Provide the (x, y) coordinate of the cell's center where the given text is located.  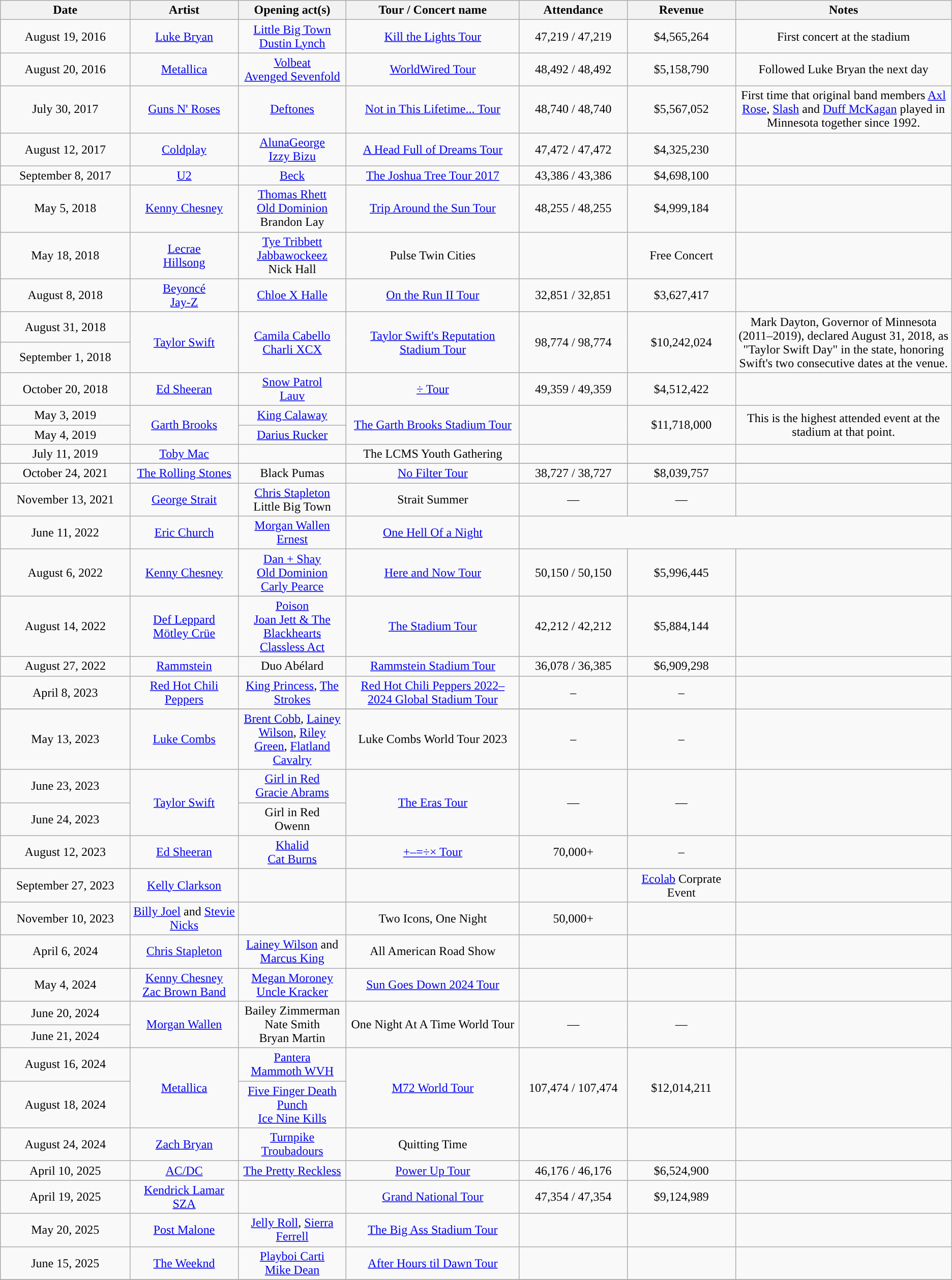
The Garth Brooks Stadium Tour (433, 425)
$5,884,144 (681, 627)
Luke Combs World Tour 2023 (433, 739)
August 18, 2024 (65, 1105)
107,474 / 107,474 (574, 1088)
42,212 / 42,212 (574, 627)
Brent Cobb, Lainey Wilson, Riley Green, Flatland Cavalry (292, 739)
98,774 / 98,774 (574, 342)
$11,718,000 (681, 425)
August 8, 2018 (65, 295)
Deftones (292, 109)
48,740 / 48,740 (574, 109)
Eric Church (184, 533)
June 11, 2022 (65, 533)
Lecrae Hillsong (184, 255)
Pulse Twin Cities (433, 255)
King Princess, The Strokes (292, 693)
Zach Bryan (184, 1144)
First concert at the stadium (843, 37)
One Hell Of a Night (433, 533)
Girl in RedOwenn (292, 819)
June 15, 2025 (65, 1263)
Billy Joel and Stevie Nicks (184, 918)
The Big Ass Stadium Tour (433, 1230)
$8,039,757 (681, 473)
June 20, 2024 (65, 1013)
May 5, 2018 (65, 209)
32,851 / 32,851 (574, 295)
The Pretty Reckless (292, 1171)
PoisonJoan Jett & The BlackheartsClassless Act (292, 627)
The Eras Tour (433, 802)
Rammstein (184, 666)
Turnpike Troubadours (292, 1144)
÷ Tour (433, 389)
Def LeppardMötley Crüe (184, 627)
Opening act(s) (292, 10)
48,492 / 48,492 (574, 69)
Toby Mac (184, 454)
May 3, 2019 (65, 415)
$12,014,211 (681, 1088)
Coldplay (184, 150)
$6,524,900 (681, 1171)
The Rolling Stones (184, 473)
$4,999,184 (681, 209)
No Filter Tour (433, 473)
Dan + ShayOld DominionCarly Pearce (292, 573)
Sun Goes Down 2024 Tour (433, 985)
Free Concert (681, 255)
43,386 / 43,386 (574, 175)
Two Icons, One Night (433, 918)
One Night At A Time World Tour (433, 1025)
+–=÷× Tour (433, 852)
Jelly Roll, Sierra Ferrell (292, 1230)
October 24, 2021 (65, 473)
Revenue (681, 10)
August 19, 2016 (65, 37)
Morgan WallenErnest (292, 533)
$4,325,230 (681, 150)
Tye TribbettJabbawockeez Nick Hall (292, 255)
47,219 / 47,219 (574, 37)
On the Run II Tour (433, 295)
June 23, 2023 (65, 786)
KhalidCat Burns (292, 852)
Snow PatrolLauv (292, 389)
$4,698,100 (681, 175)
Followed Luke Bryan the next day (843, 69)
September 27, 2023 (65, 885)
April 6, 2024 (65, 951)
July 11, 2019 (65, 454)
After Hours til Dawn Tour (433, 1263)
This is the highest attended event at the stadium at that point. (843, 425)
July 30, 2017 (65, 109)
U2 (184, 175)
First time that original band members Axl Rose, Slash and Duff McKagan played in Minnesota together since 1992. (843, 109)
Girl in RedGracie Abrams (292, 786)
Ecolab Corprate Event (681, 885)
Kenny ChesneyZac Brown Band (184, 985)
49,359 / 49,359 (574, 389)
Beck (292, 175)
$3,627,417 (681, 295)
June 21, 2024 (65, 1036)
47,354 / 47,354 (574, 1197)
Attendance (574, 10)
36,078 / 36,385 (574, 666)
August 14, 2022 (65, 627)
May 20, 2025 (65, 1230)
Date (65, 10)
M72 World Tour (433, 1088)
August 31, 2018 (65, 327)
PanteraMammoth WVH (292, 1065)
Rammstein Stadium Tour (433, 666)
Kelly Clarkson (184, 885)
Strait Summer (433, 499)
48,255 / 48,255 (574, 209)
Here and Now Tour (433, 573)
The Weeknd (184, 1263)
Little Big TownDustin Lynch (292, 37)
Morgan Wallen (184, 1025)
$5,996,445 (681, 573)
50,000+ (574, 918)
The Stadium Tour (433, 627)
BeyoncéJay-Z (184, 295)
King Calaway (292, 415)
Black Pumas (292, 473)
Thomas RhettOld DominionBrandon Lay (292, 209)
$5,567,052 (681, 109)
September 1, 2018 (65, 358)
$10,242,024 (681, 342)
September 8, 2017 (65, 175)
All American Road Show (433, 951)
November 13, 2021 (65, 499)
Chris Stapleton (184, 951)
August 27, 2022 (65, 666)
August 12, 2023 (65, 852)
May 4, 2024 (65, 985)
The LCMS Youth Gathering (433, 454)
Artist (184, 10)
Chris StapletonLittle Big Town (292, 499)
Trip Around the Sun Tour (433, 209)
WorldWired Tour (433, 69)
Kendrick LamarSZA (184, 1197)
$4,565,264 (681, 37)
August 6, 2022 (65, 573)
November 10, 2023 (65, 918)
Taylor Swift's Reputation Stadium Tour (433, 342)
Lainey Wilson and Marcus King (292, 951)
A Head Full of Dreams Tour (433, 150)
August 24, 2024 (65, 1144)
AlunaGeorgeIzzy Bizu (292, 150)
Red Hot Chili Peppers (184, 693)
June 24, 2023 (65, 819)
VolbeatAvenged Sevenfold (292, 69)
October 20, 2018 (65, 389)
Grand National Tour (433, 1197)
Luke Bryan (184, 37)
Notes (843, 10)
April 19, 2025 (65, 1197)
Post Malone (184, 1230)
Garth Brooks (184, 425)
Kill the Lights Tour (433, 37)
Bailey ZimmermanNate SmithBryan Martin (292, 1025)
Quitting Time (433, 1144)
Camila CabelloCharli XCX (292, 342)
George Strait (184, 499)
Tour / Concert name (433, 10)
$5,158,790 (681, 69)
May 18, 2018 (65, 255)
April 8, 2023 (65, 693)
The Joshua Tree Tour 2017 (433, 175)
Power Up Tour (433, 1171)
Megan MoroneyUncle Kracker (292, 985)
Playboi CartiMike Dean (292, 1263)
AC/DC (184, 1171)
Red Hot Chili Peppers 2022–2024 Global Stadium Tour (433, 693)
70,000+ (574, 852)
$4,512,422 (681, 389)
Darius Rucker (292, 435)
Guns N' Roses (184, 109)
46,176 / 46,176 (574, 1171)
50,150 / 50,150 (574, 573)
Duo Abélard (292, 666)
$6,909,298 (681, 666)
August 16, 2024 (65, 1065)
Chloe X Halle (292, 295)
$9,124,989 (681, 1197)
Not in This Lifetime... Tour (433, 109)
April 10, 2025 (65, 1171)
August 20, 2016 (65, 69)
Luke Combs (184, 739)
Five Finger Death PunchIce Nine Kills (292, 1105)
May 13, 2023 (65, 739)
August 12, 2017 (65, 150)
May 4, 2019 (65, 435)
47,472 / 47,472 (574, 150)
38,727 / 38,727 (574, 473)
